Capture the cell that displays the provided text and extract its (x, y) central coordinate. 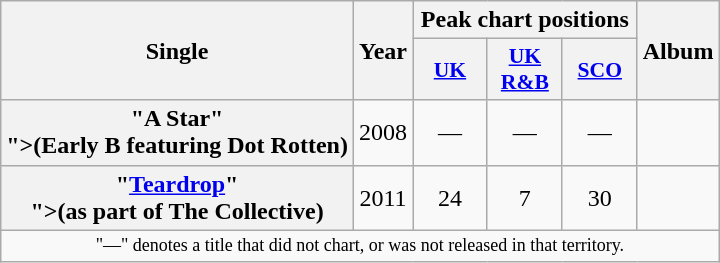
2008 (382, 132)
Single (178, 50)
"Teardrop"">(as part of The Collective) (178, 198)
"—" denotes a title that did not chart, or was not released in that territory. (360, 246)
Album (678, 50)
30 (600, 198)
24 (450, 198)
SCO (600, 70)
UK (450, 70)
"A Star"">(Early B featuring Dot Rotten) (178, 132)
2011 (382, 198)
Year (382, 50)
UKR&B (524, 70)
Peak chart positions (524, 20)
7 (524, 198)
